Scan for the cell matching the given text and deliver its [X, Y] coordinate at center. 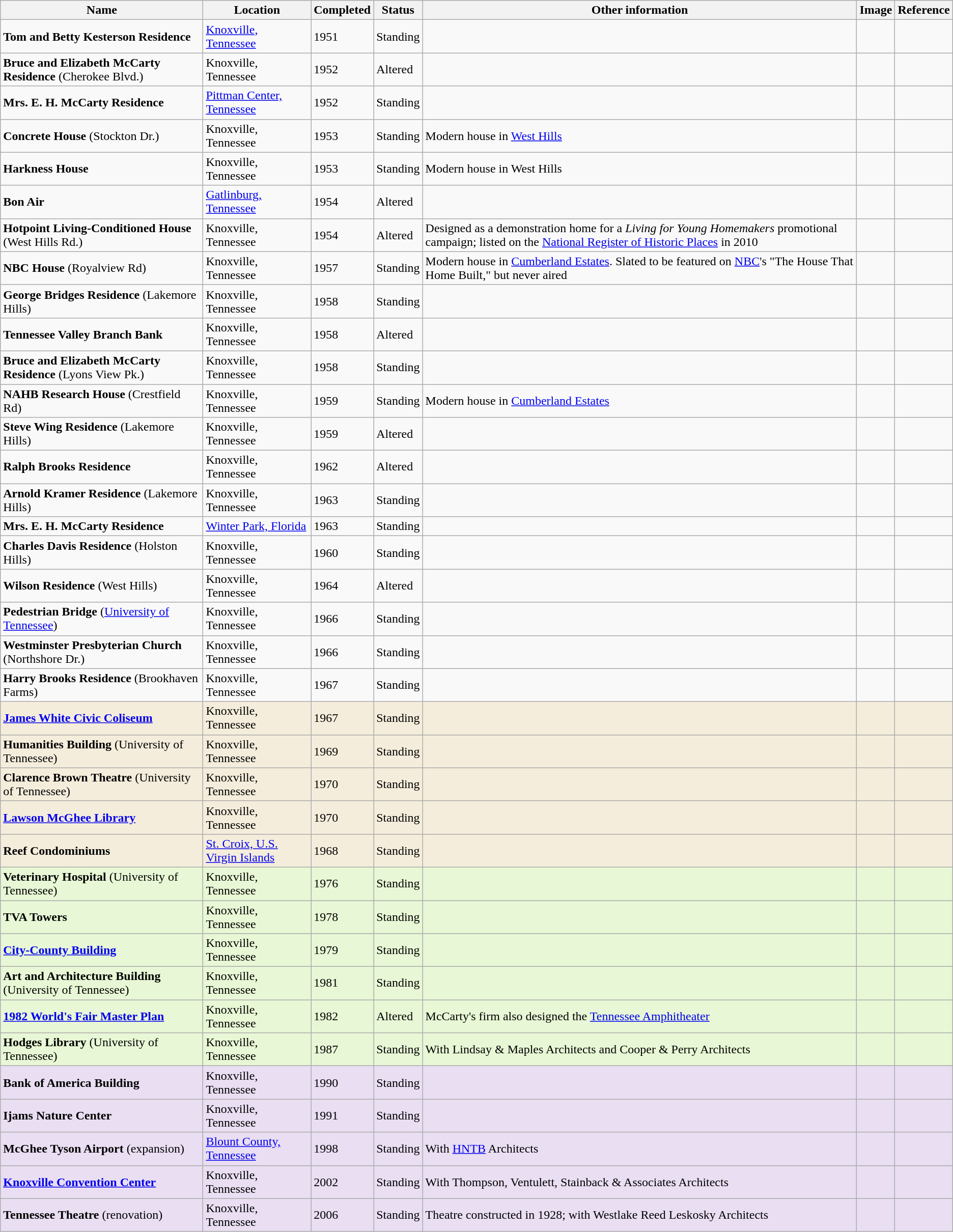
Wilson Residence (West Hills) [102, 585]
McGhee Tyson Airport (expansion) [102, 1149]
Tennessee Theatre (renovation) [102, 1215]
1969 [342, 751]
McCarty's firm also designed the Tennessee Amphitheater [639, 1016]
Tennessee Valley Branch Bank [102, 334]
Ijams Nature Center [102, 1116]
Winter Park, Florida [257, 526]
Hotpoint Living-Conditioned House (West Hills Rd.) [102, 235]
Reef Condominiums [102, 850]
With HNTB Architects [639, 1149]
Westminster Presbyterian Church (Northshore Dr.) [102, 652]
TVA Towers [102, 916]
1982 [342, 1016]
1968 [342, 850]
Humanities Building (University of Tennessee) [102, 751]
Hodges Library (University of Tennessee) [102, 1050]
1960 [342, 553]
Pedestrian Bridge (University of Tennessee) [102, 619]
Modern house in Cumberland Estates [639, 400]
Harry Brooks Residence (Brookhaven Farms) [102, 685]
Art and Architecture Building (University of Tennessee) [102, 984]
St. Croix, U.S. Virgin Islands [257, 850]
City-County Building [102, 950]
Bon Air [102, 202]
Name [102, 10]
Tom and Betty Kesterson Residence [102, 37]
NBC House (Royalview Rd) [102, 268]
Charles Davis Residence (Holston Hills) [102, 553]
1998 [342, 1149]
Lawson McGhee Library [102, 818]
Veterinary Hospital (University of Tennessee) [102, 884]
1951 [342, 37]
Clarence Brown Theatre (University of Tennessee) [102, 784]
1978 [342, 916]
1957 [342, 268]
Concrete House (Stockton Dr.) [102, 135]
1990 [342, 1082]
1979 [342, 950]
1962 [342, 467]
Bank of America Building [102, 1082]
Location [257, 10]
Bruce and Elizabeth McCarty Residence (Cherokee Blvd.) [102, 69]
1991 [342, 1116]
George Bridges Residence (Lakemore Hills) [102, 301]
1964 [342, 585]
Blount County, Tennessee [257, 1149]
Designed as a demonstration home for a Living for Young Homemakers promotional campaign; listed on the National Register of Historic Places in 2010 [639, 235]
James White Civic Coliseum [102, 718]
Other information [639, 10]
With Thompson, Ventulett, Stainback & Associates Architects [639, 1182]
Gatlinburg, Tennessee [257, 202]
Status [398, 10]
Completed [342, 10]
1976 [342, 884]
2002 [342, 1182]
1987 [342, 1050]
Steve Wing Residence (Lakemore Hills) [102, 434]
Knoxville Convention Center [102, 1182]
Modern house in Cumberland Estates. Slated to be featured on NBC's "The House That Home Built," but never aired [639, 268]
NAHB Research House (Crestfield Rd) [102, 400]
Theatre constructed in 1928; with Westlake Reed Leskosky Architects [639, 1215]
Image [876, 10]
Bruce and Elizabeth McCarty Residence (Lyons View Pk.) [102, 368]
Ralph Brooks Residence [102, 467]
Arnold Kramer Residence (Lakemore Hills) [102, 500]
With Lindsay & Maples Architects and Cooper & Perry Architects [639, 1050]
Reference [923, 10]
1982 World's Fair Master Plan [102, 1016]
1981 [342, 984]
Harkness House [102, 169]
2006 [342, 1215]
Pittman Center, Tennessee [257, 103]
